Identify which cell holds the provided text, then report its (X, Y) central coordinate. 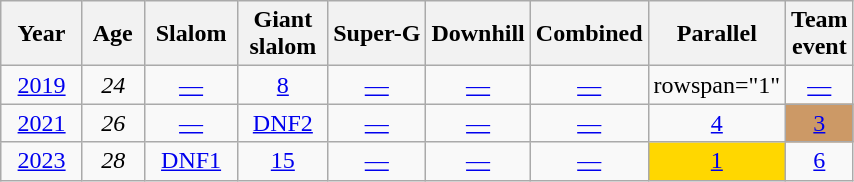
Giant slalom (283, 34)
2023 (42, 161)
24 (113, 85)
26 (113, 123)
4 (717, 123)
Downhill (478, 34)
Year (42, 34)
2019 (42, 85)
Combined (589, 34)
Teamevent (820, 34)
6 (820, 161)
15 (283, 161)
Super-G (377, 34)
3 (820, 123)
Parallel (717, 34)
28 (113, 161)
2021 (42, 123)
DNF1 (191, 161)
8 (283, 85)
1 (717, 161)
Slalom (191, 34)
rowspan="1" (717, 85)
Age (113, 34)
DNF2 (283, 123)
